Output the [x, y] coordinate of the center of the cell containing the given text.  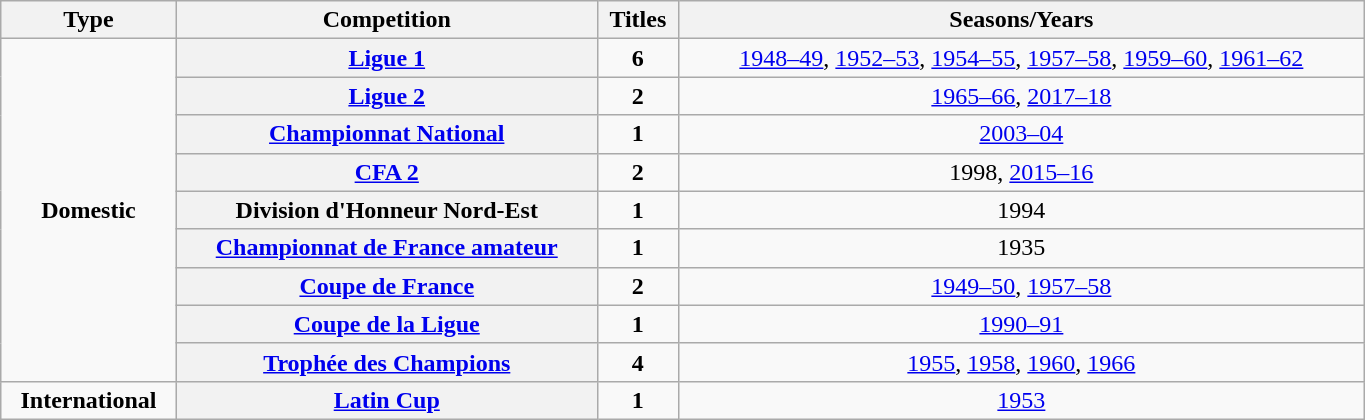
1965–66, 2017–18 [1021, 96]
2003–04 [1021, 134]
Coupe de la Ligue [386, 324]
Type [88, 20]
1953 [1021, 400]
1994 [1021, 210]
1948–49, 1952–53, 1954–55, 1957–58, 1959–60, 1961–62 [1021, 58]
Championnat National [386, 134]
Ligue 2 [386, 96]
Championnat de France amateur [386, 248]
CFA 2 [386, 172]
1990–91 [1021, 324]
Ligue 1 [386, 58]
1935 [1021, 248]
1955, 1958, 1960, 1966 [1021, 362]
6 [638, 58]
4 [638, 362]
1998, 2015–16 [1021, 172]
Division d'Honneur Nord-Est [386, 210]
Titles [638, 20]
International [88, 400]
Trophée des Champions [386, 362]
Coupe de France [386, 286]
1949–50, 1957–58 [1021, 286]
Seasons/Years [1021, 20]
Competition [386, 20]
Latin Cup [386, 400]
Domestic [88, 210]
